Pinpoint the cell where the given text exists, returning its [x, y] midpoint coordinate. 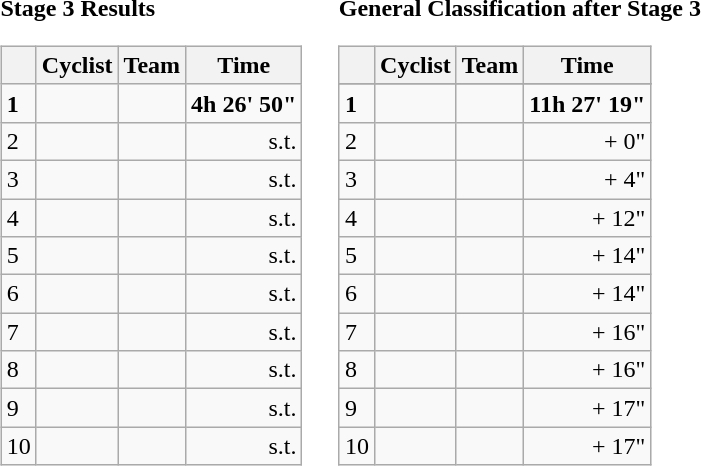
+ 4" [588, 179]
+ 0" [588, 141]
11h 27' 19" [588, 103]
4h 26' 50" [244, 103]
+ 12" [588, 217]
